Search for the cell housing the specified text and yield its (X, Y) center coordinate. 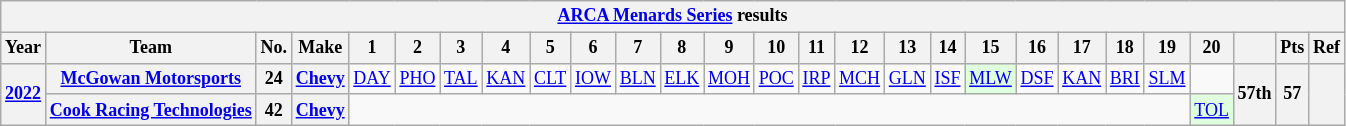
6 (594, 48)
14 (948, 48)
16 (1037, 48)
GLN (907, 78)
4 (506, 48)
SLM (1167, 78)
11 (816, 48)
MCH (860, 78)
42 (274, 110)
13 (907, 48)
Cook Racing Technologies (150, 110)
Pts (1292, 48)
CLT (550, 78)
DSF (1037, 78)
IOW (594, 78)
BLN (638, 78)
1 (372, 48)
Team (150, 48)
POC (776, 78)
9 (730, 48)
57 (1292, 94)
Ref (1327, 48)
18 (1126, 48)
7 (638, 48)
2022 (24, 94)
5 (550, 48)
TOL (1212, 110)
20 (1212, 48)
57th (1254, 94)
Make (320, 48)
IRP (816, 78)
MOH (730, 78)
ARCA Menards Series results (673, 16)
17 (1082, 48)
TAL (461, 78)
ELK (682, 78)
19 (1167, 48)
No. (274, 48)
8 (682, 48)
12 (860, 48)
24 (274, 78)
DAY (372, 78)
Year (24, 48)
BRI (1126, 78)
15 (990, 48)
2 (418, 48)
PHO (418, 78)
3 (461, 48)
10 (776, 48)
MLW (990, 78)
ISF (948, 78)
McGowan Motorsports (150, 78)
